Locate the cell with the specified text and output its (x, y) center coordinate. 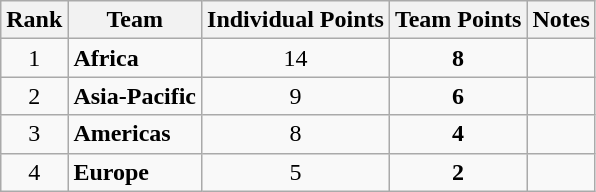
1 (34, 58)
6 (458, 96)
9 (296, 96)
Team (135, 20)
Rank (34, 20)
Notes (561, 20)
Europe (135, 172)
14 (296, 58)
5 (296, 172)
3 (34, 134)
Americas (135, 134)
Individual Points (296, 20)
Asia-Pacific (135, 96)
Team Points (458, 20)
Africa (135, 58)
